Determine the (X, Y) coordinate at the center of the cell enclosing the given text.  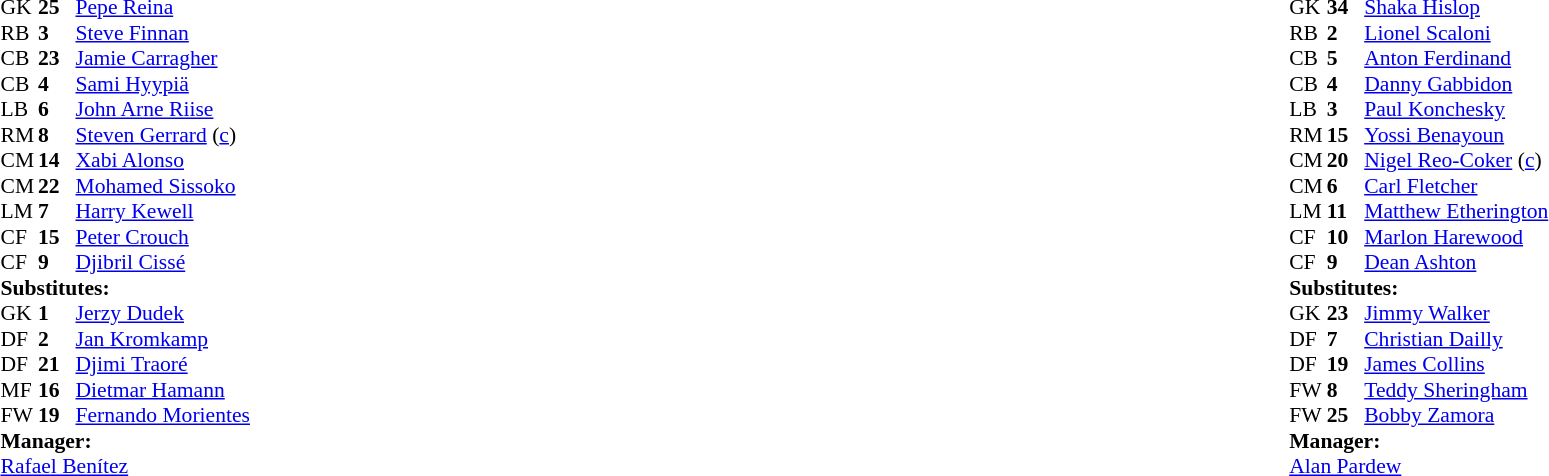
Djimi Traoré (163, 365)
Marlon Harewood (1456, 237)
Harry Kewell (163, 211)
22 (57, 186)
Bobby Zamora (1456, 415)
25 (1346, 415)
Mohamed Sissoko (163, 186)
Danny Gabbidon (1456, 84)
14 (57, 161)
Jerzy Dudek (163, 313)
Christian Dailly (1456, 339)
James Collins (1456, 365)
Anton Ferdinand (1456, 59)
Yossi Benayoun (1456, 135)
Carl Fletcher (1456, 186)
Steve Finnan (163, 33)
5 (1346, 59)
Dean Ashton (1456, 263)
Jamie Carragher (163, 59)
Fernando Morientes (163, 415)
1 (57, 313)
21 (57, 365)
Sami Hyypiä (163, 84)
10 (1346, 237)
Lionel Scaloni (1456, 33)
Dietmar Hamann (163, 390)
Xabi Alonso (163, 161)
John Arne Riise (163, 109)
20 (1346, 161)
Jan Kromkamp (163, 339)
16 (57, 390)
MF (19, 390)
Paul Konchesky (1456, 109)
Peter Crouch (163, 237)
Matthew Etherington (1456, 211)
11 (1346, 211)
Nigel Reo-Coker (c) (1456, 161)
Steven Gerrard (c) (163, 135)
Jimmy Walker (1456, 313)
Teddy Sheringham (1456, 390)
Djibril Cissé (163, 263)
